Return (X, Y) of the center of cell containing provided text 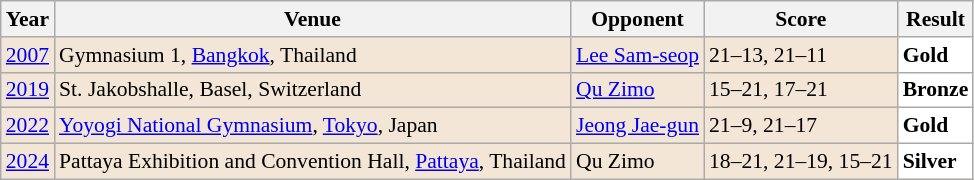
Pattaya Exhibition and Convention Hall, Pattaya, Thailand (312, 162)
2019 (28, 90)
2024 (28, 162)
2022 (28, 126)
St. Jakobshalle, Basel, Switzerland (312, 90)
Yoyogi National Gymnasium, Tokyo, Japan (312, 126)
21–13, 21–11 (801, 55)
Silver (936, 162)
Venue (312, 19)
Score (801, 19)
Year (28, 19)
15–21, 17–21 (801, 90)
Opponent (638, 19)
Jeong Jae-gun (638, 126)
18–21, 21–19, 15–21 (801, 162)
2007 (28, 55)
Gymnasium 1, Bangkok, Thailand (312, 55)
Result (936, 19)
Bronze (936, 90)
Lee Sam-seop (638, 55)
21–9, 21–17 (801, 126)
